For the text-containing cell, return its midpoint in [x, y] coordinate format. 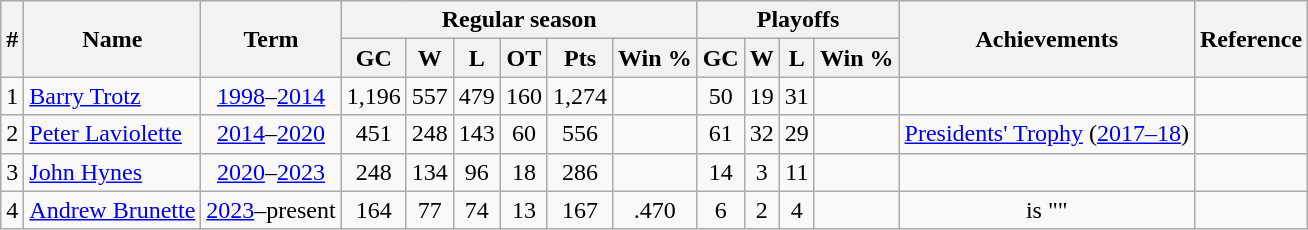
556 [580, 134]
479 [476, 96]
1998–2014 [271, 96]
OT [524, 58]
2023–present [271, 210]
160 [524, 96]
451 [374, 134]
50 [720, 96]
# [12, 39]
1,196 [374, 96]
1,274 [580, 96]
Barry Trotz [112, 96]
is "" [1046, 210]
Achievements [1046, 39]
29 [796, 134]
6 [720, 210]
Pts [580, 58]
Peter Laviolette [112, 134]
2014–2020 [271, 134]
Regular season [519, 20]
77 [430, 210]
61 [720, 134]
74 [476, 210]
164 [374, 210]
134 [430, 172]
Name [112, 39]
14 [720, 172]
13 [524, 210]
60 [524, 134]
96 [476, 172]
Term [271, 39]
11 [796, 172]
143 [476, 134]
John Hynes [112, 172]
Presidents' Trophy (2017–18) [1046, 134]
Reference [1250, 39]
167 [580, 210]
286 [580, 172]
557 [430, 96]
31 [796, 96]
.470 [656, 210]
Andrew Brunette [112, 210]
2020–2023 [271, 172]
32 [762, 134]
1 [12, 96]
19 [762, 96]
Playoffs [798, 20]
18 [524, 172]
